Extract the (X, Y) coordinate from the center of the cell holding the provided text.  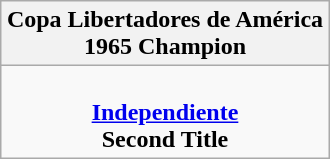
IndependienteSecond Title (164, 112)
Copa Libertadores de América1965 Champion (164, 34)
